Locate the cell with the specified text and output its [X, Y] center coordinate. 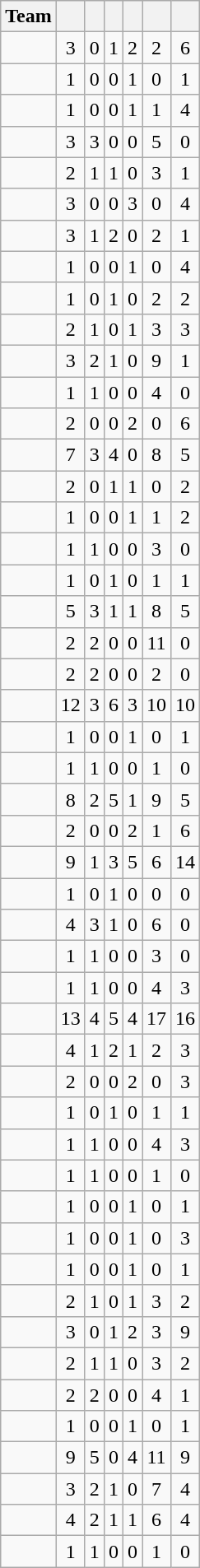
Team [29, 16]
12 [71, 705]
14 [186, 862]
17 [156, 1019]
13 [71, 1019]
16 [186, 1019]
